Search for the cell housing the specified text and yield its (X, Y) center coordinate. 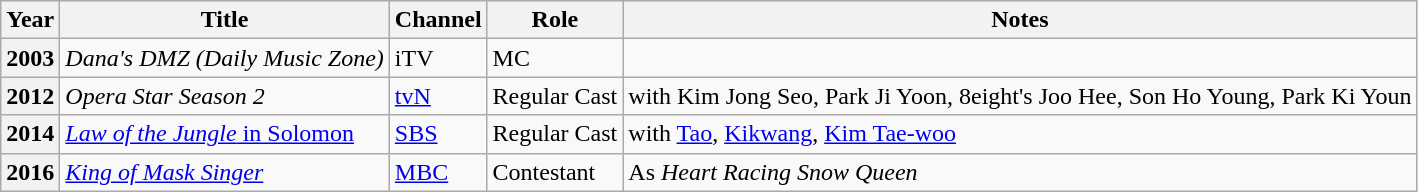
King of Mask Singer (225, 172)
MBC (438, 172)
Opera Star Season 2 (225, 96)
2012 (30, 96)
MC (555, 58)
Channel (438, 20)
2014 (30, 134)
Contestant (555, 172)
Law of the Jungle in Solomon (225, 134)
Year (30, 20)
2003 (30, 58)
Title (225, 20)
iTV (438, 58)
Notes (1020, 20)
2016 (30, 172)
SBS (438, 134)
with Kim Jong Seo, Park Ji Yoon, 8eight's Joo Hee, Son Ho Young, Park Ki Youn (1020, 96)
tvN (438, 96)
with Tao, Kikwang, Kim Tae-woo (1020, 134)
Dana's DMZ (Daily Music Zone) (225, 58)
Role (555, 20)
As Heart Racing Snow Queen (1020, 172)
